Detect which cell encompasses the target text, then output its [X, Y] center coordinate. 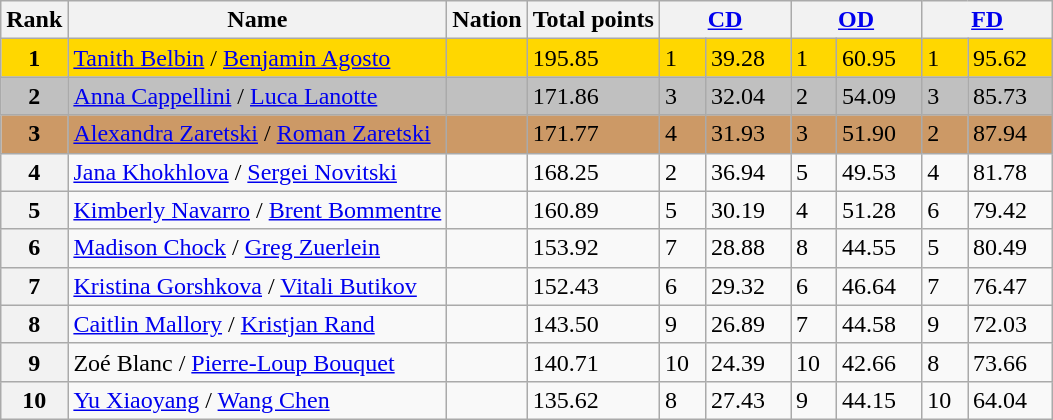
140.71 [593, 362]
Anna Cappellini / Luca Lanotte [258, 96]
80.49 [1010, 248]
195.85 [593, 58]
Total points [593, 20]
51.90 [878, 134]
54.09 [878, 96]
44.55 [878, 248]
36.94 [748, 172]
Kimberly Navarro / Brent Bommentre [258, 210]
153.92 [593, 248]
24.39 [748, 362]
CD [724, 20]
64.04 [1010, 400]
28.88 [748, 248]
Madison Chock / Greg Zuerlein [258, 248]
81.78 [1010, 172]
29.32 [748, 286]
87.94 [1010, 134]
Rank [34, 20]
73.66 [1010, 362]
44.58 [878, 324]
Yu Xiaoyang / Wang Chen [258, 400]
39.28 [748, 58]
72.03 [1010, 324]
171.77 [593, 134]
Nation [487, 20]
135.62 [593, 400]
31.93 [748, 134]
Alexandra Zaretski / Roman Zaretski [258, 134]
Kristina Gorshkova / Vitali Butikov [258, 286]
FD [988, 20]
168.25 [593, 172]
26.89 [748, 324]
76.47 [1010, 286]
OD [856, 20]
171.86 [593, 96]
Tanith Belbin / Benjamin Agosto [258, 58]
42.66 [878, 362]
Caitlin Mallory / Kristjan Rand [258, 324]
44.15 [878, 400]
51.28 [878, 210]
143.50 [593, 324]
95.62 [1010, 58]
30.19 [748, 210]
160.89 [593, 210]
Zoé Blanc / Pierre-Loup Bouquet [258, 362]
60.95 [878, 58]
Jana Khokhlova / Sergei Novitski [258, 172]
32.04 [748, 96]
152.43 [593, 286]
27.43 [748, 400]
85.73 [1010, 96]
Name [258, 20]
79.42 [1010, 210]
49.53 [878, 172]
46.64 [878, 286]
